Return [x, y] of the center of cell containing provided text 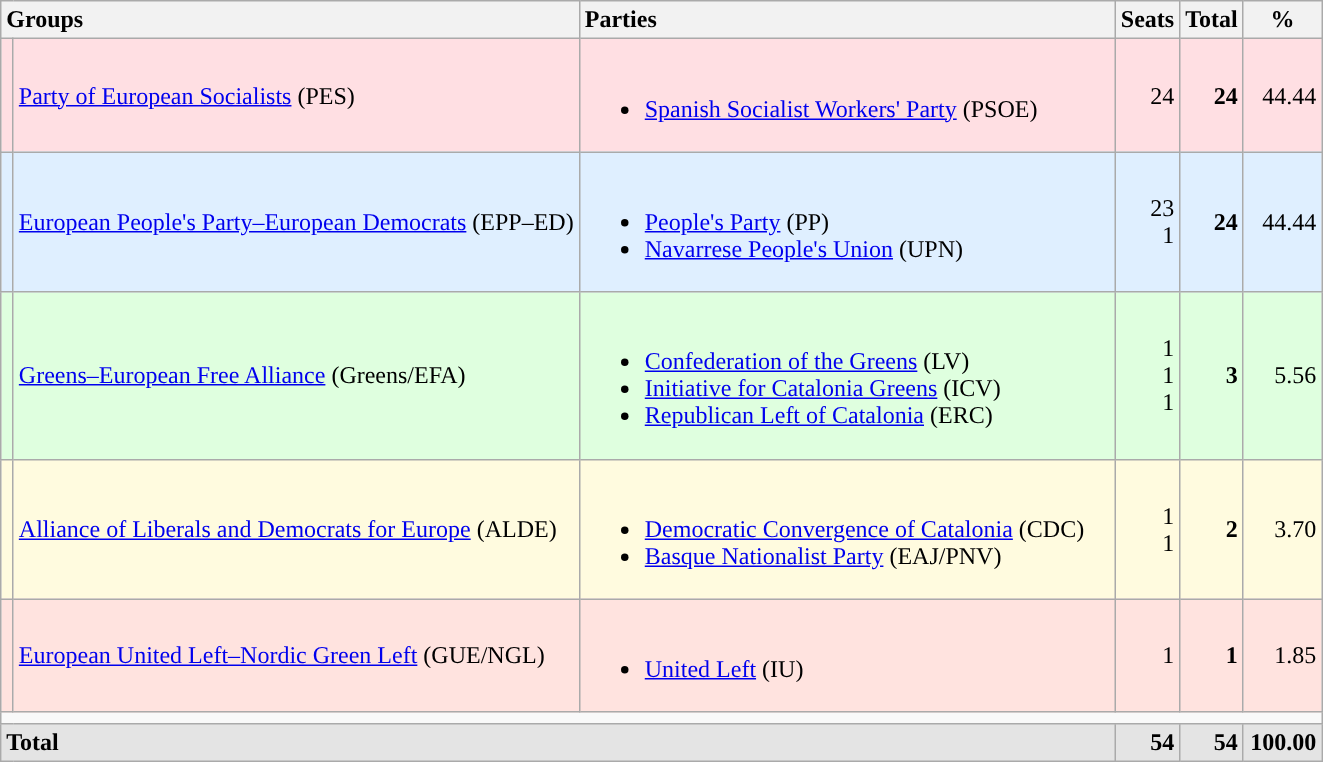
European People's Party–European Democrats (EPP–ED) [296, 222]
Party of European Socialists (PES) [296, 96]
5.56 [1282, 376]
Groups [290, 20]
Spanish Socialist Workers' Party (PSOE) [847, 96]
231 [1147, 222]
2 [1212, 529]
1.85 [1282, 656]
People's Party (PP)Navarrese People's Union (UPN) [847, 222]
100.00 [1282, 742]
United Left (IU) [847, 656]
Democratic Convergence of Catalonia (CDC)Basque Nationalist Party (EAJ/PNV) [847, 529]
European United Left–Nordic Green Left (GUE/NGL) [296, 656]
3.70 [1282, 529]
111 [1147, 376]
3 [1212, 376]
Parties [847, 20]
Confederation of the Greens (LV)Initiative for Catalonia Greens (ICV)Republican Left of Catalonia (ERC) [847, 376]
Alliance of Liberals and Democrats for Europe (ALDE) [296, 529]
Greens–European Free Alliance (Greens/EFA) [296, 376]
11 [1147, 529]
% [1282, 20]
Seats [1147, 20]
